Determine the (X, Y) coordinate at the center of the cell enclosing the given text.  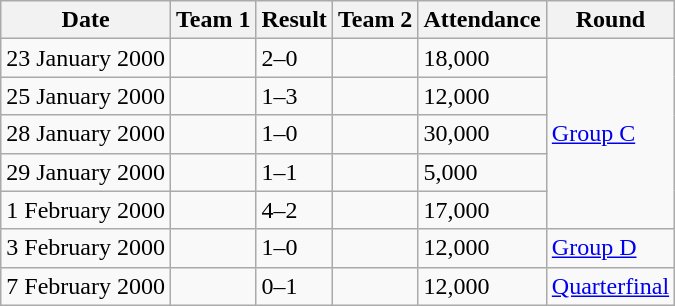
4–2 (294, 210)
17,000 (482, 210)
1–1 (294, 172)
0–1 (294, 286)
30,000 (482, 134)
Attendance (482, 20)
18,000 (482, 58)
Group C (610, 134)
2–0 (294, 58)
Date (86, 20)
28 January 2000 (86, 134)
7 February 2000 (86, 286)
5,000 (482, 172)
Team 2 (375, 20)
23 January 2000 (86, 58)
1–3 (294, 96)
Quarterfinal (610, 286)
Round (610, 20)
Result (294, 20)
Group D (610, 248)
25 January 2000 (86, 96)
1 February 2000 (86, 210)
3 February 2000 (86, 248)
29 January 2000 (86, 172)
Team 1 (213, 20)
